Determine the (X, Y) coordinate at the center of the cell enclosing the given text.  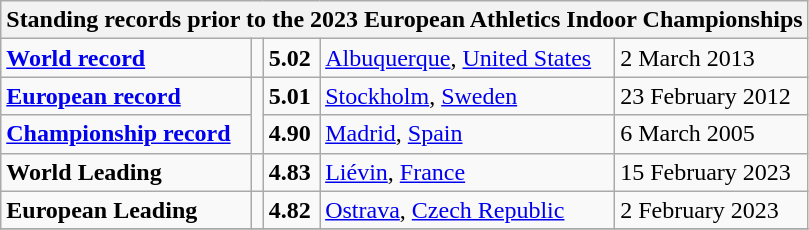
23 February 2012 (712, 96)
World record (126, 58)
Ostrava, Czech Republic (468, 210)
5.02 (292, 58)
4.83 (292, 172)
Albuquerque, United States (468, 58)
World Leading (126, 172)
6 March 2005 (712, 134)
Stockholm, Sweden (468, 96)
European Leading (126, 210)
Madrid, Spain (468, 134)
Liévin, France (468, 172)
4.82 (292, 210)
Championship record (126, 134)
Standing records prior to the 2023 European Athletics Indoor Championships (404, 20)
5.01 (292, 96)
4.90 (292, 134)
European record (126, 96)
2 March 2013 (712, 58)
15 February 2023 (712, 172)
2 February 2023 (712, 210)
